For the text-containing cell, return its midpoint in (x, y) coordinate format. 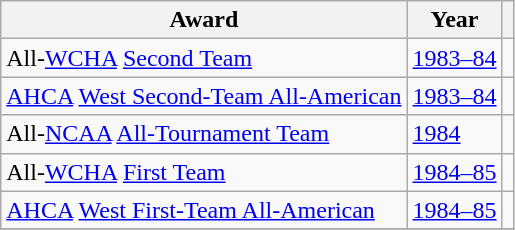
AHCA West Second-Team All-American (204, 96)
Award (204, 20)
All-WCHA Second Team (204, 58)
Year (454, 20)
All-NCAA All-Tournament Team (204, 134)
1984 (454, 134)
AHCA West First-Team All-American (204, 210)
All-WCHA First Team (204, 172)
